From the cell containing the given text, extract its center point as [X, Y] coordinate. 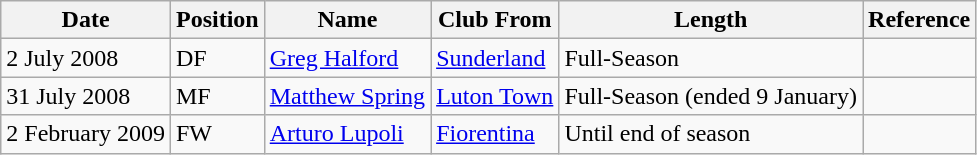
Fiorentina [495, 134]
Date [86, 20]
Position [217, 20]
2 February 2009 [86, 134]
Sunderland [495, 58]
FW [217, 134]
31 July 2008 [86, 96]
Arturo Lupoli [347, 134]
Club From [495, 20]
DF [217, 58]
Reference [920, 20]
Full-Season [711, 58]
Matthew Spring [347, 96]
2 July 2008 [86, 58]
Greg Halford [347, 58]
MF [217, 96]
Length [711, 20]
Luton Town [495, 96]
Name [347, 20]
Until end of season [711, 134]
Full-Season (ended 9 January) [711, 96]
